Capture the cell that displays the provided text and extract its [x, y] central coordinate. 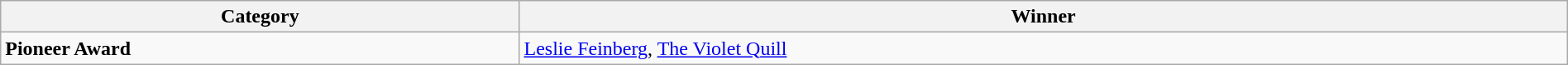
Winner [1044, 17]
Category [260, 17]
Leslie Feinberg, The Violet Quill [1044, 48]
Pioneer Award [260, 48]
